Search for the cell housing the specified text and yield its [X, Y] center coordinate. 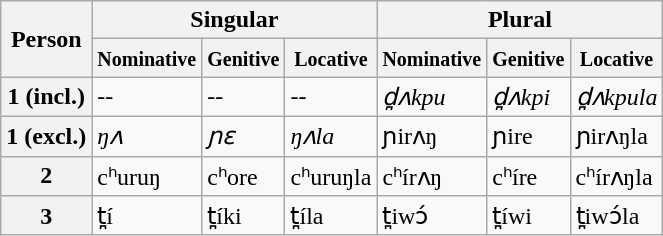
cʰore [244, 176]
t̪í [147, 216]
t̪íla [331, 216]
ɲirʌŋ [432, 136]
cʰírʌŋ [432, 176]
1 (excl.) [46, 136]
cʰíre [528, 176]
cʰírʌŋla [616, 176]
cʰuruŋla [331, 176]
t̪iwɔ́ [432, 216]
t̪íki [244, 216]
ɲire [528, 136]
3 [46, 216]
ɲirʌŋla [616, 136]
1 (incl.) [46, 97]
Plural [520, 20]
d̪ʌkpi [528, 97]
2 [46, 176]
ŋʌla [331, 136]
d̪ʌkpula [616, 97]
Person [46, 39]
cʰuruŋ [147, 176]
d̪ʌkpu [432, 97]
ɲɛ [244, 136]
ŋʌ [147, 136]
Singular [234, 20]
t̪íwi [528, 216]
t̪iwɔ́la [616, 216]
